Capture the cell that displays the provided text and extract its [x, y] central coordinate. 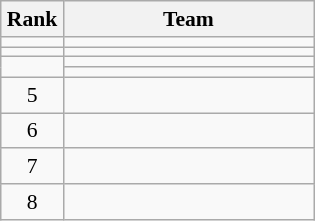
8 [32, 202]
5 [32, 95]
6 [32, 131]
Team [188, 19]
Rank [32, 19]
7 [32, 167]
